Return the [x, y] coordinate for the center point of the cell that contains the specified text.  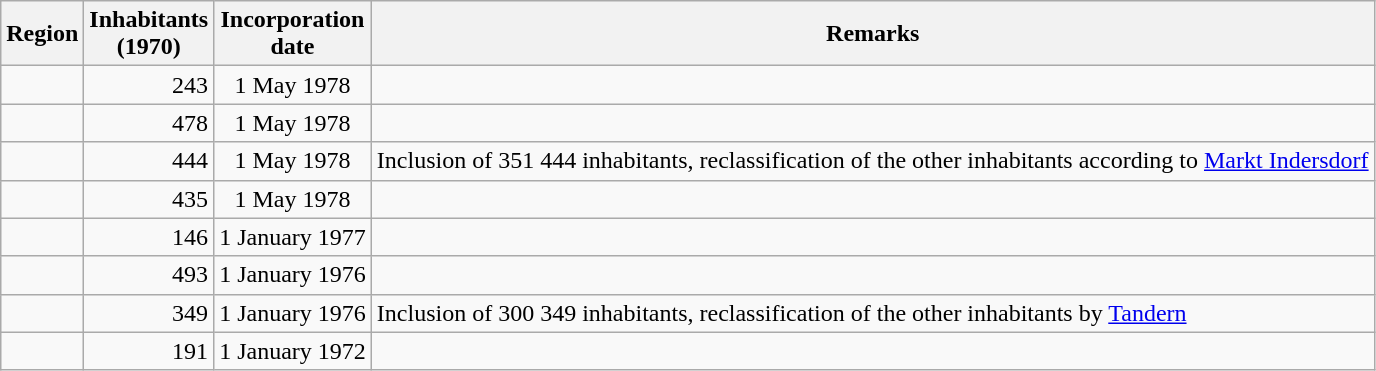
Inhabitants(1970) [149, 34]
Inclusion of 351 444 inhabitants, reclassification of the other inhabitants according to Markt Indersdorf [872, 161]
Incorporation date [293, 34]
478 [149, 123]
1 January 1972 [293, 351]
349 [149, 313]
493 [149, 275]
191 [149, 351]
444 [149, 161]
1 January 1977 [293, 237]
Remarks [872, 34]
146 [149, 237]
243 [149, 85]
435 [149, 199]
Inclusion of 300 349 inhabitants, reclassification of the other inhabitants by Tandern [872, 313]
Region [42, 34]
